Return the [x, y] coordinate for the center point of the cell that contains the specified text.  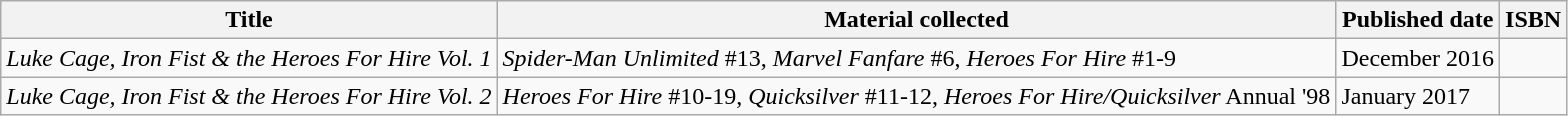
Heroes For Hire #10-19, Quicksilver #11-12, Heroes For Hire/Quicksilver Annual '98 [916, 96]
ISBN [1534, 20]
Luke Cage, Iron Fist & the Heroes For Hire Vol. 2 [249, 96]
Spider-Man Unlimited #13, Marvel Fanfare #6, Heroes For Hire #1-9 [916, 58]
Published date [1418, 20]
December 2016 [1418, 58]
Title [249, 20]
Material collected [916, 20]
January 2017 [1418, 96]
Luke Cage, Iron Fist & the Heroes For Hire Vol. 1 [249, 58]
